Determine the [X, Y] coordinate at the center of the cell enclosing the given text.  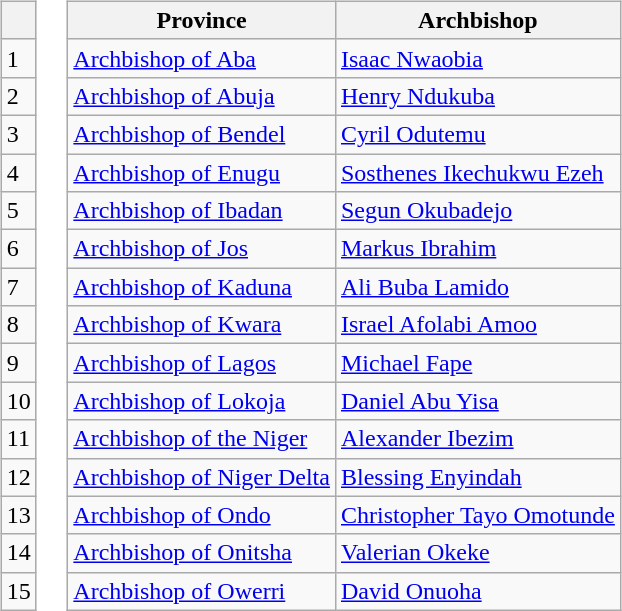
2 [18, 96]
13 [18, 515]
Segun Okubadejo [478, 211]
5 [18, 211]
7 [18, 287]
8 [18, 325]
Christopher Tayo Omotunde [478, 515]
12 [18, 477]
Archbishop of Owerri [202, 591]
Archbishop of Ibadan [202, 211]
Henry Ndukuba [478, 96]
9 [18, 363]
15 [18, 591]
Archbishop of Aba [202, 58]
3 [18, 134]
Alexander Ibezim [478, 439]
Archbishop of Abuja [202, 96]
Archbishop of Bendel [202, 134]
Archbishop of Lokoja [202, 401]
Sosthenes Ikechukwu Ezeh [478, 173]
Archbishop of Ondo [202, 515]
Archbishop of Enugu [202, 173]
10 [18, 401]
Israel Afolabi Amoo [478, 325]
Markus Ibrahim [478, 249]
Archbishop of Onitsha [202, 553]
1 [18, 58]
Archbishop [478, 20]
14 [18, 553]
Isaac Nwaobia [478, 58]
Archbishop of the Niger [202, 439]
Archbishop of Jos [202, 249]
Archbishop of Kwara [202, 325]
Ali Buba Lamido [478, 287]
Blessing Enyindah [478, 477]
6 [18, 249]
Valerian Okeke [478, 553]
Archbishop of Niger Delta [202, 477]
Michael Fape [478, 363]
4 [18, 173]
Archbishop of Lagos [202, 363]
Archbishop of Kaduna [202, 287]
11 [18, 439]
David Onuoha [478, 591]
Daniel Abu Yisa [478, 401]
Cyril Odutemu [478, 134]
Province [202, 20]
